Capture the cell that displays the provided text and extract its (x, y) central coordinate. 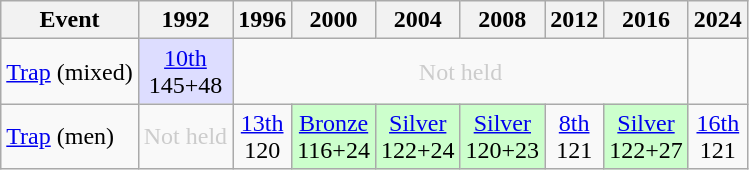
10th145+48 (185, 72)
8th121 (574, 136)
Silver122+24 (418, 136)
1992 (185, 20)
2016 (646, 20)
Trap (men) (70, 136)
Bronze116+24 (334, 136)
Event (70, 20)
Trap (mixed) (70, 72)
1996 (262, 20)
2000 (334, 20)
Silver120+23 (502, 136)
16th121 (718, 136)
Silver122+27 (646, 136)
2008 (502, 20)
2012 (574, 20)
2024 (718, 20)
2004 (418, 20)
13th120 (262, 136)
